From the cell containing the given text, extract its center point as [X, Y] coordinate. 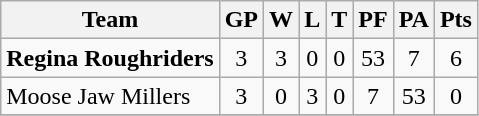
Team [110, 20]
Moose Jaw Millers [110, 96]
W [282, 20]
Pts [456, 20]
T [340, 20]
GP [241, 20]
Regina Roughriders [110, 58]
PA [414, 20]
L [312, 20]
6 [456, 58]
PF [373, 20]
